Provide the (x, y) coordinate of the cell's center where the given text is located.  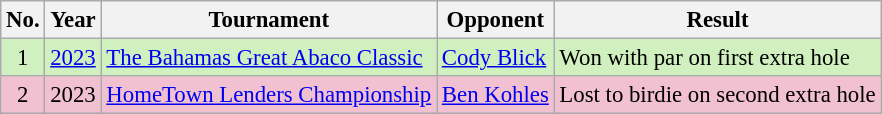
Tournament (268, 20)
HomeTown Lenders Championship (268, 95)
Lost to birdie on second extra hole (718, 95)
Won with par on first extra hole (718, 58)
1 (23, 58)
Cody Blick (496, 58)
No. (23, 20)
Year (73, 20)
Opponent (496, 20)
Result (718, 20)
2 (23, 95)
The Bahamas Great Abaco Classic (268, 58)
Ben Kohles (496, 95)
